Extract the (X, Y) coordinate from the center of the cell holding the provided text.  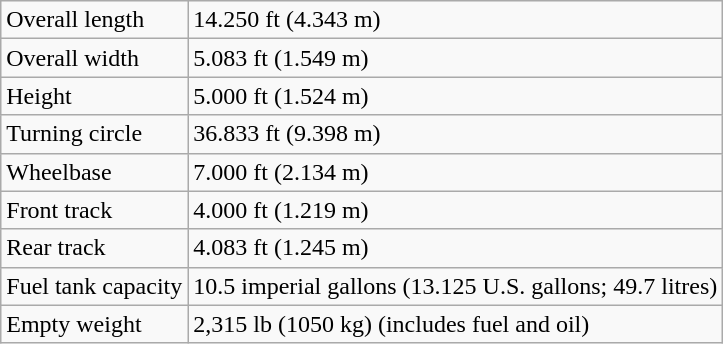
4.000 ft (1.219 m) (456, 210)
Rear track (94, 248)
Wheelbase (94, 172)
Empty weight (94, 324)
4.083 ft (1.245 m) (456, 248)
Height (94, 96)
Fuel tank capacity (94, 286)
14.250 ft (4.343 m) (456, 20)
7.000 ft (2.134 m) (456, 172)
5.083 ft (1.549 m) (456, 58)
36.833 ft (9.398 m) (456, 134)
Overall length (94, 20)
2,315 lb (1050 kg) (includes fuel and oil) (456, 324)
Front track (94, 210)
Overall width (94, 58)
5.000 ft (1.524 m) (456, 96)
Turning circle (94, 134)
10.5 imperial gallons (13.125 U.S. gallons; 49.7 litres) (456, 286)
